Extract the (x, y) coordinate from the center of the cell holding the provided text.  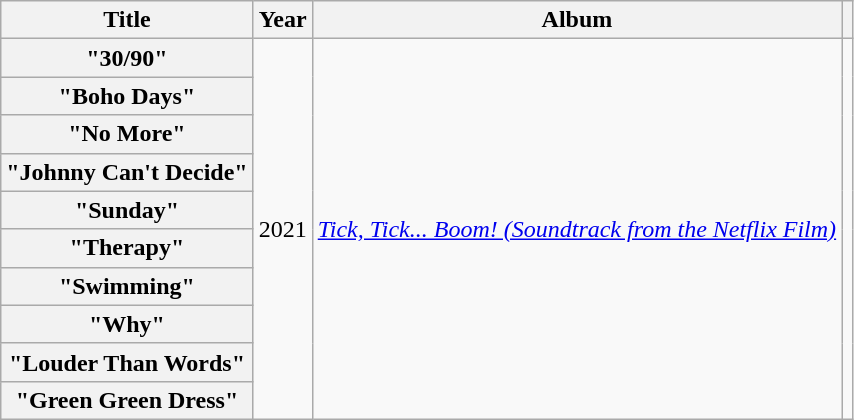
"Boho Days" (127, 96)
"Therapy" (127, 248)
"Why" (127, 324)
"No More" (127, 134)
"Sunday" (127, 210)
"Swimming" (127, 286)
2021 (282, 230)
Title (127, 20)
Album (576, 20)
"Johnny Can't Decide" (127, 172)
Tick, Tick... Boom! (Soundtrack from the Netflix Film) (576, 230)
Year (282, 20)
"30/90" (127, 58)
"Green Green Dress" (127, 400)
"Louder Than Words" (127, 362)
